For the text-containing cell, return its midpoint in (x, y) coordinate format. 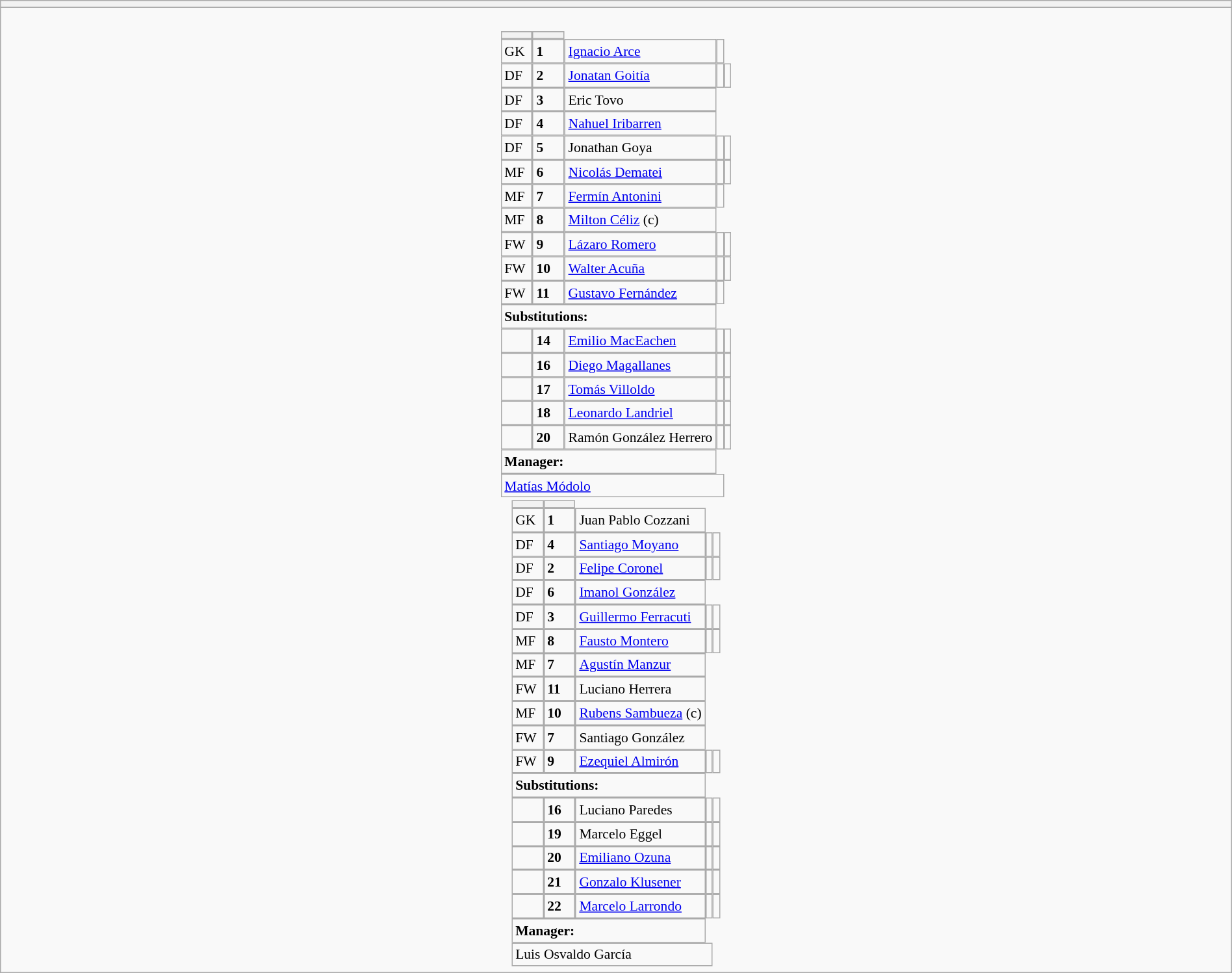
Luciano Paredes (641, 810)
Nicolás Dematei (641, 172)
Eric Tovo (641, 100)
Jonatan Goitía (641, 75)
Marcelo Eggel (641, 833)
14 (548, 341)
Juan Pablo Cozzani (641, 520)
17 (548, 389)
Tomás Villoldo (641, 389)
Felipe Coronel (641, 568)
Imanol González (641, 593)
Milton Céliz (c) (641, 220)
Emiliano Ozuna (641, 858)
Lázaro Romero (641, 244)
Ezequiel Almirón (641, 762)
Ignacio Arce (641, 51)
18 (548, 413)
Luis Osvaldo García (612, 954)
Gustavo Fernández (641, 292)
Gonzalo Klusener (641, 881)
Santiago González (641, 737)
Nahuel Iribarren (641, 123)
Luciano Herrera (641, 689)
Leonardo Landriel (641, 413)
Fausto Montero (641, 641)
Agustín Manzur (641, 664)
5 (548, 148)
Jonathan Goya (641, 148)
Matías Módolo (612, 486)
19 (559, 833)
Rubens Sambueza (c) (641, 714)
Walter Acuña (641, 268)
21 (559, 881)
Diego Magallanes (641, 365)
Guillermo Ferracuti (641, 616)
22 (559, 906)
Santiago Moyano (641, 545)
Marcelo Larrondo (641, 906)
Emilio MacEachen (641, 341)
Ramón González Herrero (641, 437)
Fermín Antonini (641, 196)
